Return the (x, y) coordinate for the center point of the cell that contains the specified text.  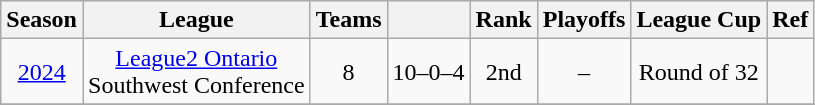
Teams (348, 20)
10–0–4 (428, 72)
Season (42, 20)
2nd (504, 72)
8 (348, 72)
League Cup (699, 20)
Rank (504, 20)
2024 (42, 72)
Round of 32 (699, 72)
League (196, 20)
Playoffs (584, 20)
League2 OntarioSouthwest Conference (196, 72)
Ref (790, 20)
– (584, 72)
